Output the (X, Y) coordinate of the center of the cell containing the given text.  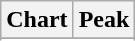
Peak (104, 20)
Chart (37, 20)
